Scan for the cell matching the given text and deliver its (X, Y) coordinate at center. 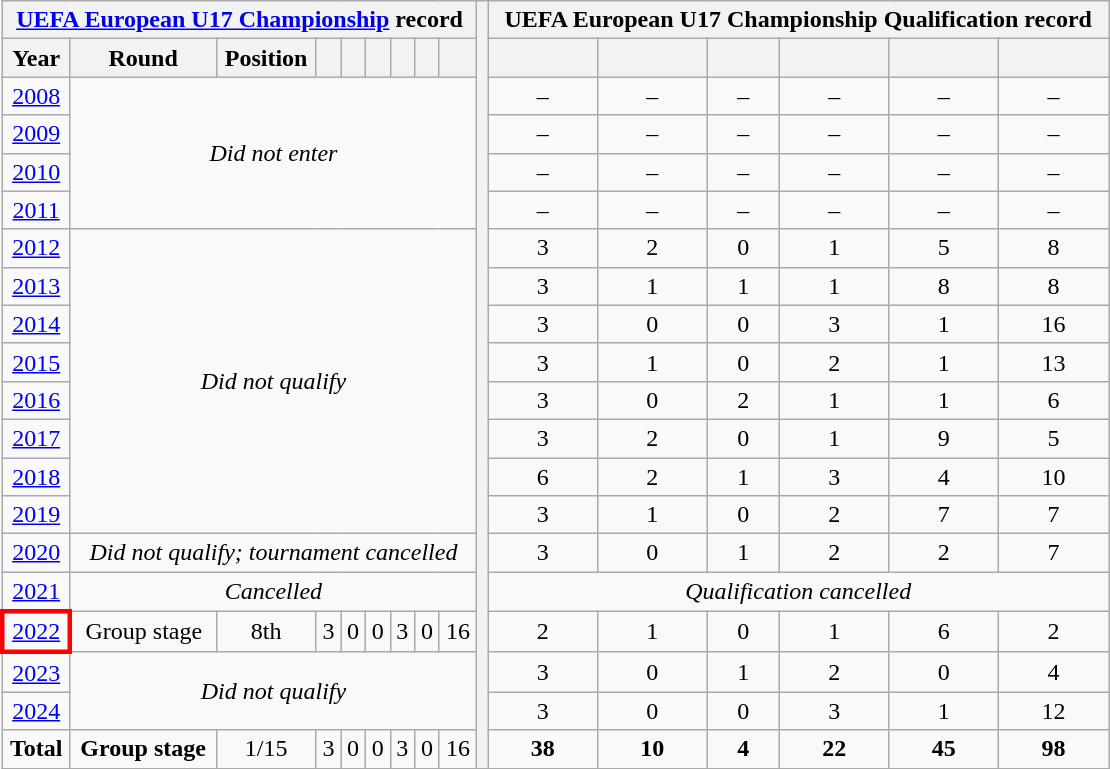
Position (266, 58)
Total (36, 749)
Year (36, 58)
2019 (36, 515)
UEFA European U17 Championship record (240, 20)
2017 (36, 438)
Did not qualify; tournament cancelled (274, 553)
38 (543, 749)
1/15 (266, 749)
8th (266, 632)
2022 (36, 632)
2024 (36, 711)
2015 (36, 362)
2012 (36, 248)
Round (143, 58)
2010 (36, 172)
9 (944, 438)
45 (944, 749)
Qualification cancelled (798, 592)
2021 (36, 592)
12 (1054, 711)
2023 (36, 672)
2016 (36, 400)
2009 (36, 134)
Cancelled (274, 592)
2008 (36, 96)
UEFA European U17 Championship Qualification record (798, 20)
2018 (36, 477)
2011 (36, 210)
22 (834, 749)
2014 (36, 324)
13 (1054, 362)
2020 (36, 553)
Did not enter (274, 153)
98 (1054, 749)
2013 (36, 286)
